For the text-containing cell, return its midpoint in [x, y] coordinate format. 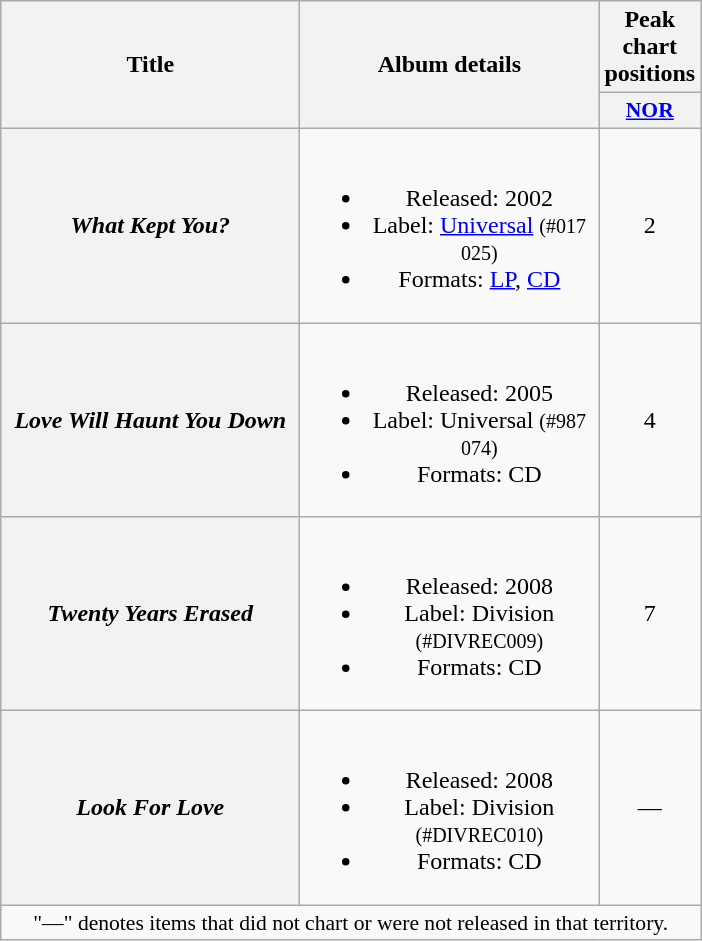
Released: 2005Label: Universal (#987 074)Formats: CD [450, 419]
NOR [650, 111]
"—" denotes items that did not chart or were not released in that territory. [351, 923]
— [650, 808]
Title [150, 65]
4 [650, 419]
Released: 2002Label: Universal (#017 025)Formats: LP, CD [450, 225]
Look For Love [150, 808]
7 [650, 614]
Released: 2008Label: Division (#DIVREC010)Formats: CD [450, 808]
Love Will Haunt You Down [150, 419]
Peak chart positions [650, 47]
Album details [450, 65]
Twenty Years Erased [150, 614]
Released: 2008Label: Division (#DIVREC009)Formats: CD [450, 614]
2 [650, 225]
What Kept You? [150, 225]
